Locate the cell with the specified text and output its (x, y) center coordinate. 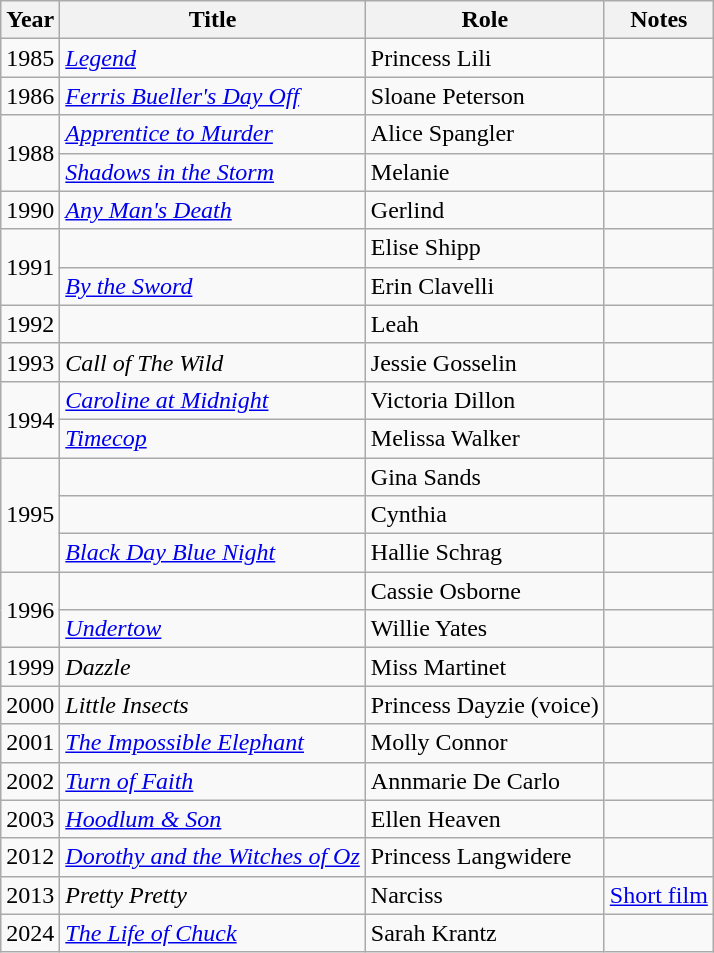
Cynthia (484, 515)
By the Sword (212, 286)
Short film (658, 895)
Victoria Dillon (484, 400)
Black Day Blue Night (212, 553)
1990 (30, 210)
Turn of Faith (212, 781)
Annmarie De Carlo (484, 781)
1991 (30, 267)
Hallie Schrag (484, 553)
Sloane Peterson (484, 96)
Year (30, 20)
Gina Sands (484, 477)
Notes (658, 20)
Undertow (212, 629)
1985 (30, 58)
1999 (30, 667)
Erin Clavelli (484, 286)
Alice Spangler (484, 134)
Legend (212, 58)
2002 (30, 781)
Dazzle (212, 667)
1995 (30, 515)
Little Insects (212, 705)
Jessie Gosselin (484, 362)
2003 (30, 819)
Cassie Osborne (484, 591)
Gerlind (484, 210)
2013 (30, 895)
The Life of Chuck (212, 933)
2024 (30, 933)
Caroline at Midnight (212, 400)
1988 (30, 153)
1993 (30, 362)
Hoodlum & Son (212, 819)
Willie Yates (484, 629)
Dorothy and the Witches of Oz (212, 857)
Princess Dayzie (voice) (484, 705)
1986 (30, 96)
Melissa Walker (484, 438)
Shadows in the Storm (212, 172)
Pretty Pretty (212, 895)
Elise Shipp (484, 248)
Role (484, 20)
1994 (30, 419)
Princess Langwidere (484, 857)
2000 (30, 705)
Ellen Heaven (484, 819)
Call of The Wild (212, 362)
Apprentice to Murder (212, 134)
1996 (30, 610)
1992 (30, 324)
Melanie (484, 172)
The Impossible Elephant (212, 743)
Leah (484, 324)
Miss Martinet (484, 667)
Any Man's Death (212, 210)
Timecop (212, 438)
Princess Lili (484, 58)
Ferris Bueller's Day Off (212, 96)
Sarah Krantz (484, 933)
2012 (30, 857)
Narciss (484, 895)
2001 (30, 743)
Title (212, 20)
Molly Connor (484, 743)
